Locate the cell with the specified text and output its [x, y] center coordinate. 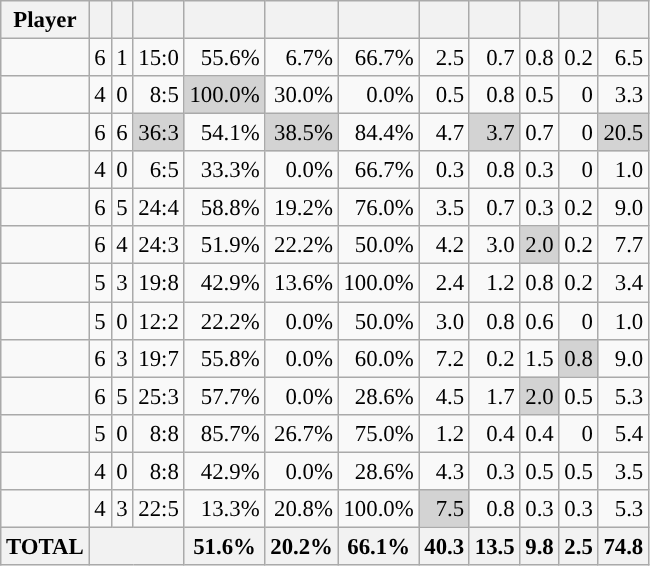
24:3 [158, 245]
5.4 [623, 433]
76.0% [378, 208]
38.5% [302, 133]
4.5 [444, 396]
13.6% [302, 283]
20.2% [302, 546]
4.2 [444, 245]
7.5 [444, 509]
84.4% [378, 133]
3.4 [623, 283]
51.6% [224, 546]
4.7 [444, 133]
2.4 [444, 283]
6.7% [302, 58]
13.5 [494, 546]
55.6% [224, 58]
66.1% [378, 546]
20.8% [302, 509]
25:3 [158, 396]
22:5 [158, 509]
54.1% [224, 133]
3.3 [623, 95]
33.3% [224, 170]
19:7 [158, 358]
20.5 [623, 133]
24:4 [158, 208]
19:8 [158, 283]
15:0 [158, 58]
3.7 [494, 133]
6:5 [158, 170]
9.8 [540, 546]
30.0% [302, 95]
0.6 [540, 321]
6.5 [623, 58]
8:5 [158, 95]
85.7% [224, 433]
57.7% [224, 396]
19.2% [302, 208]
7.2 [444, 358]
75.0% [378, 433]
60.0% [378, 358]
1.7 [494, 396]
Player [45, 20]
51.9% [224, 245]
26.7% [302, 433]
7.7 [623, 245]
1.5 [540, 358]
13.3% [224, 509]
4.3 [444, 471]
58.8% [224, 208]
36:3 [158, 133]
40.3 [444, 546]
12:2 [158, 321]
TOTAL [45, 546]
1 [122, 58]
55.8% [224, 358]
74.8 [623, 546]
